Extract the (x, y) coordinate from the center of the cell holding the provided text.  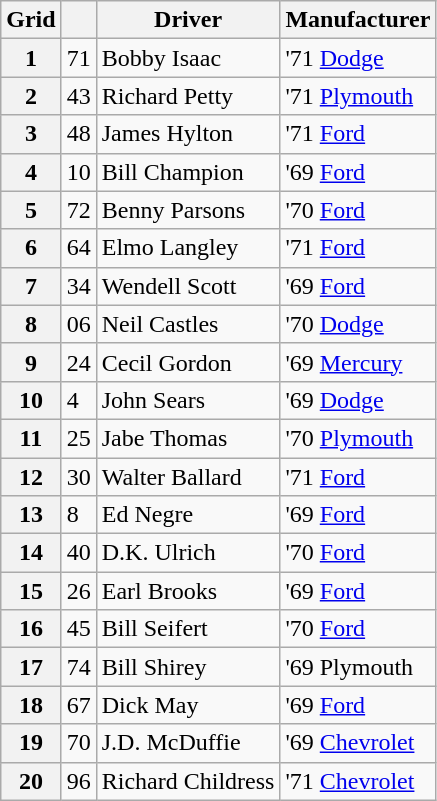
34 (78, 286)
J.D. McDuffie (188, 743)
Jabe Thomas (188, 438)
5 (31, 210)
7 (31, 286)
43 (78, 96)
'69 Plymouth (358, 667)
Manufacturer (358, 20)
16 (31, 629)
15 (31, 591)
Cecil Gordon (188, 362)
James Hylton (188, 134)
Richard Petty (188, 96)
67 (78, 705)
'69 Mercury (358, 362)
Driver (188, 20)
D.K. Ulrich (188, 553)
12 (31, 477)
Walter Ballard (188, 477)
Bobby Isaac (188, 58)
70 (78, 743)
Wendell Scott (188, 286)
13 (31, 515)
11 (31, 438)
'71 Dodge (358, 58)
18 (31, 705)
'71 Chevrolet (358, 781)
96 (78, 781)
Bill Champion (188, 172)
3 (31, 134)
14 (31, 553)
06 (78, 324)
17 (31, 667)
'70 Plymouth (358, 438)
71 (78, 58)
'69 Chevrolet (358, 743)
26 (78, 591)
25 (78, 438)
Ed Negre (188, 515)
2 (31, 96)
20 (31, 781)
Richard Childress (188, 781)
48 (78, 134)
72 (78, 210)
'70 Dodge (358, 324)
'69 Dodge (358, 400)
1 (31, 58)
6 (31, 248)
74 (78, 667)
30 (78, 477)
Elmo Langley (188, 248)
Earl Brooks (188, 591)
'71 Plymouth (358, 96)
24 (78, 362)
Bill Seifert (188, 629)
9 (31, 362)
Bill Shirey (188, 667)
Grid (31, 20)
Dick May (188, 705)
19 (31, 743)
64 (78, 248)
45 (78, 629)
Neil Castles (188, 324)
Benny Parsons (188, 210)
John Sears (188, 400)
40 (78, 553)
